Locate the cell with the specified text and output its [X, Y] center coordinate. 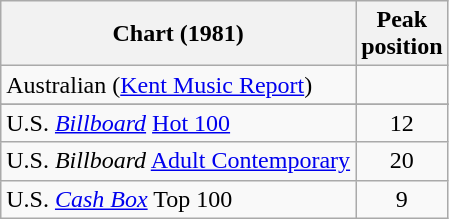
Chart (1981) [178, 34]
12 [402, 123]
U.S. Cash Box Top 100 [178, 199]
U.S. Billboard Adult Contemporary [178, 161]
Peakposition [402, 34]
U.S. Billboard Hot 100 [178, 123]
20 [402, 161]
Australian (Kent Music Report) [178, 85]
9 [402, 199]
